Determine the (X, Y) coordinate at the center of the cell enclosing the given text.  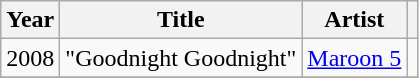
"Goodnight Goodnight" (181, 58)
Maroon 5 (354, 58)
Title (181, 20)
2008 (30, 58)
Year (30, 20)
Artist (354, 20)
